Extract the [x, y] coordinate from the center of the cell holding the provided text.  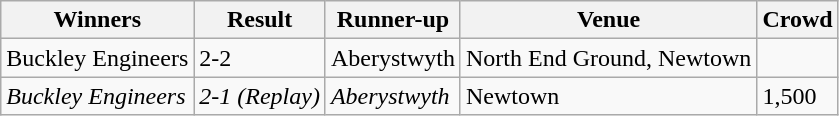
North End Ground, Newtown [608, 58]
Venue [608, 20]
1,500 [798, 96]
Result [260, 20]
Crowd [798, 20]
Winners [98, 20]
Runner-up [392, 20]
2-1 (Replay) [260, 96]
2-2 [260, 58]
Newtown [608, 96]
